Locate the cell with the specified text and output its (x, y) center coordinate. 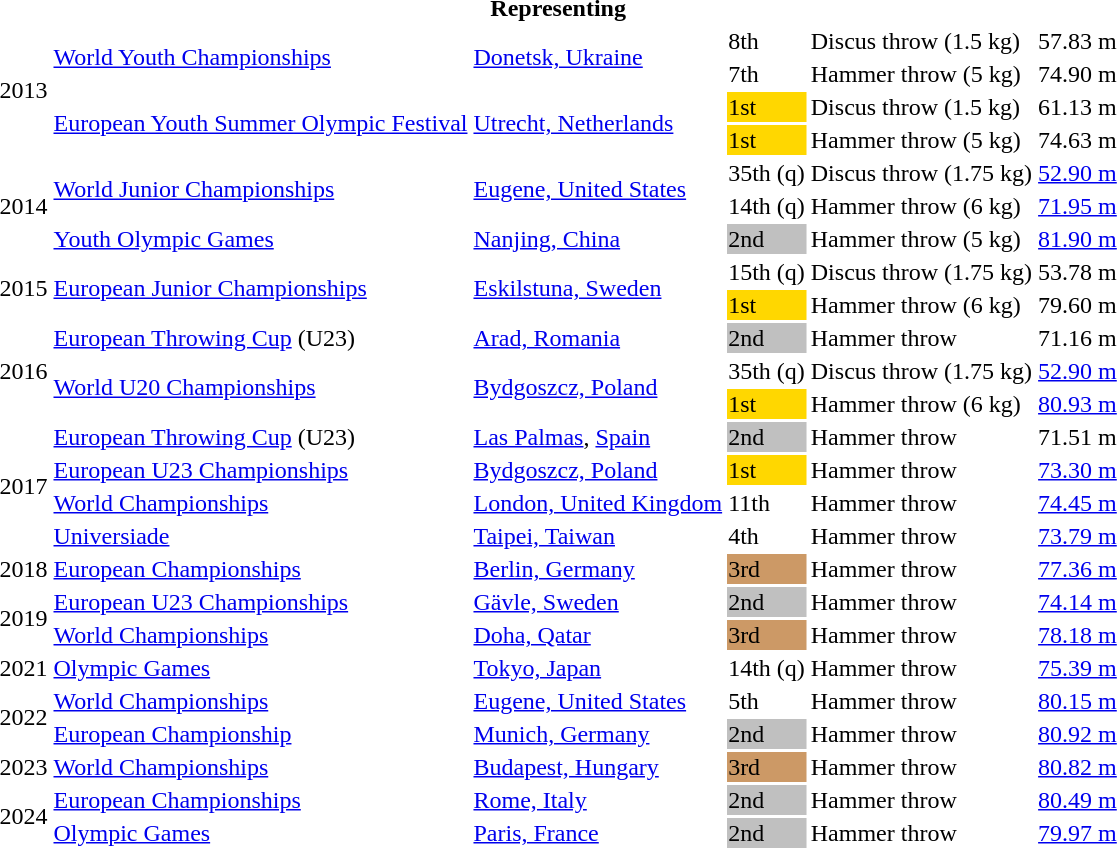
Youth Olympic Games (260, 239)
European Youth Summer Olympic Festival (260, 124)
European Championship (260, 734)
World Youth Championships (260, 58)
Nanjing, China (598, 239)
Gävle, Sweden (598, 602)
Arad, Romania (598, 338)
Tokyo, Japan (598, 668)
London, United Kingdom (598, 503)
Munich, Germany (598, 734)
World Junior Championships (260, 190)
4th (767, 536)
Berlin, Germany (598, 569)
15th (q) (767, 272)
Paris, France (598, 833)
Budapest, Hungary (598, 767)
Utrecht, Netherlands (598, 124)
Taipei, Taiwan (598, 536)
Donetsk, Ukraine (598, 58)
5th (767, 701)
World U20 Championships (260, 388)
Rome, Italy (598, 800)
8th (767, 41)
Las Palmas, Spain (598, 437)
Doha, Qatar (598, 635)
Eskilstuna, Sweden (598, 288)
European Junior Championships (260, 288)
7th (767, 74)
Universiade (260, 536)
11th (767, 503)
